Return the (x, y) coordinate for the center point of the cell that contains the specified text.  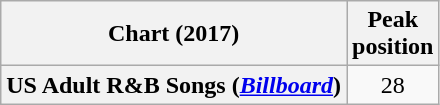
28 (393, 85)
Chart (2017) (174, 34)
Peakposition (393, 34)
US Adult R&B Songs (Billboard) (174, 85)
